Scan for the cell matching the given text and deliver its (x, y) coordinate at center. 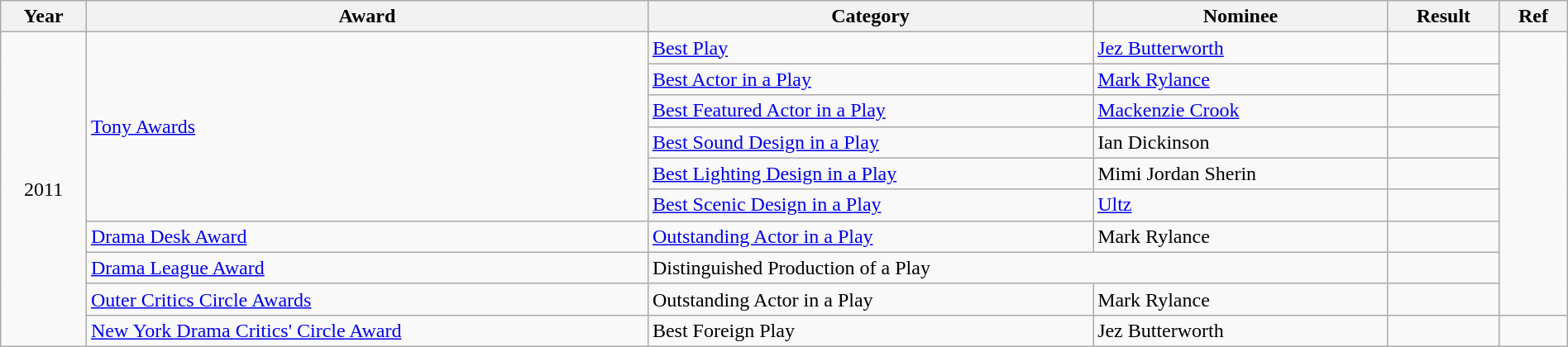
Mackenzie Crook (1241, 111)
Year (44, 17)
Best Foreign Play (870, 330)
Best Scenic Design in a Play (870, 205)
Ultz (1241, 205)
Nominee (1241, 17)
Award (367, 17)
Best Play (870, 48)
Best Lighting Design in a Play (870, 173)
Ian Dickinson (1241, 142)
Category (870, 17)
Best Featured Actor in a Play (870, 111)
Best Sound Design in a Play (870, 142)
Ref (1533, 17)
New York Drama Critics' Circle Award (367, 330)
Outer Critics Circle Awards (367, 299)
Result (1443, 17)
Tony Awards (367, 126)
Drama League Award (367, 268)
Mimi Jordan Sherin (1241, 173)
Distinguished Production of a Play (1017, 268)
2011 (44, 190)
Best Actor in a Play (870, 79)
Drama Desk Award (367, 236)
